Capture the cell that displays the provided text and extract its [X, Y] central coordinate. 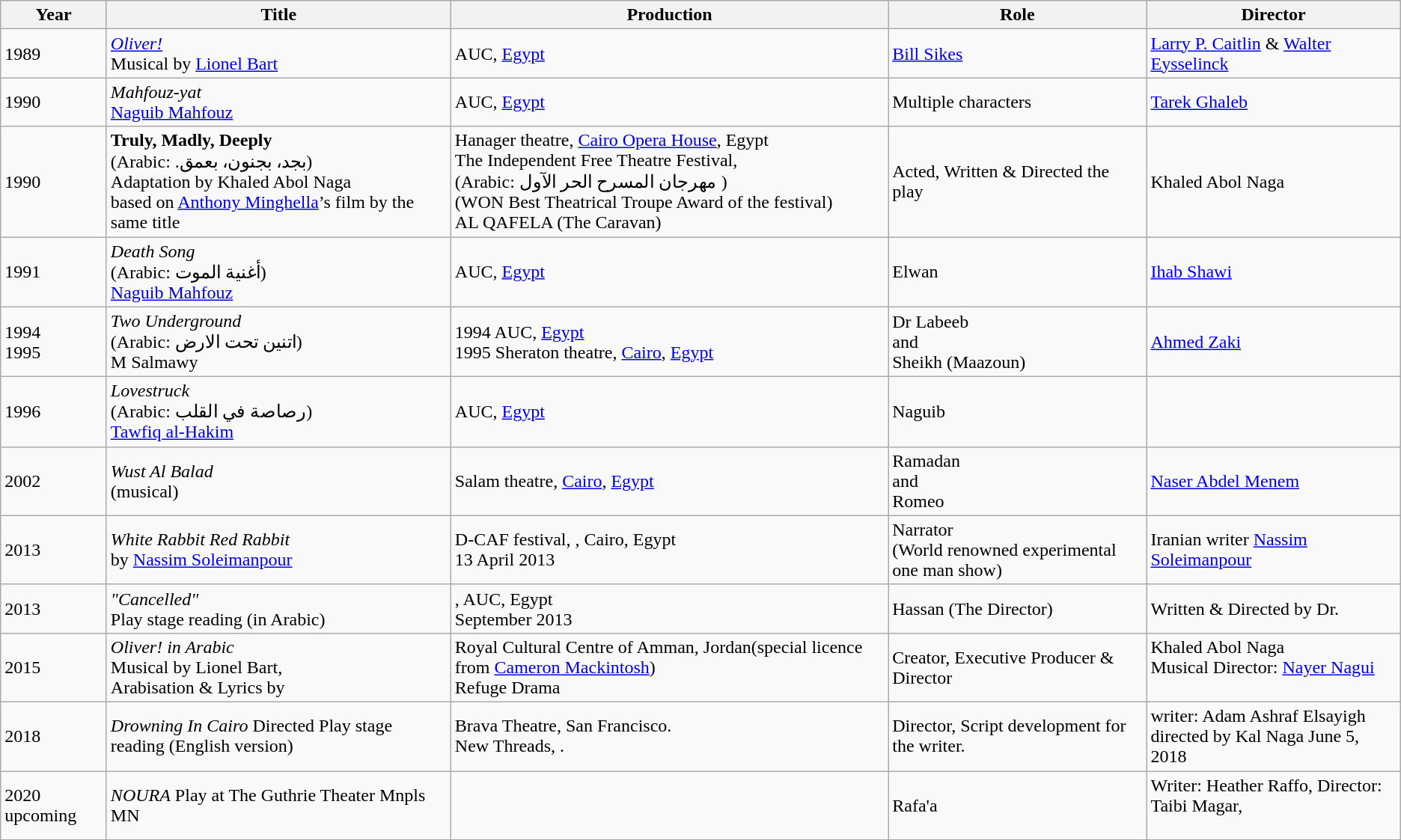
, AUC, EgyptSeptember 2013 [669, 609]
2002 [54, 481]
Role [1018, 15]
Written & Directed by Dr. [1274, 609]
Rafa'a [1018, 805]
Multiple characters [1018, 102]
1991 [54, 272]
Ihab Shawi [1274, 272]
Creator, Executive Producer & Director [1018, 667]
Two Underground(Arabic: اتنين تحت الارض)M Salmawy [278, 342]
Hassan (The Director) [1018, 609]
Brava Theatre, San Francisco.New Threads, . [669, 736]
Royal Cultural Centre of Amman, Jordan(special licence from Cameron Mackintosh)Refuge Drama [669, 667]
1994 AUC, Egypt1995 Sheraton theatre, Cairo, Egypt [669, 342]
1996 [54, 412]
RamadanandRomeo [1018, 481]
Mahfouz-yatNaguib Mahfouz [278, 102]
Oliver! in ArabicMusical by Lionel Bart,Arabisation & Lyrics by [278, 667]
Writer: Heather Raffo, Director: Taibi Magar, [1274, 805]
NOURA Play at The Guthrie Theater Mnpls MN [278, 805]
2018 [54, 736]
Khaled Abol Naga [1274, 182]
D-CAF festival, , Cairo, Egypt13 April 2013 [669, 550]
Lovestruck(Arabic: رصاصة في القلب)Tawfiq al-Hakim [278, 412]
Khaled Abol NagaMusical Director: Nayer Nagui [1274, 667]
Tarek Ghaleb [1274, 102]
Larry P. Caitlin & Walter Eysselinck [1274, 54]
2015 [54, 667]
Elwan [1018, 272]
Year [54, 15]
Iranian writer Nassim Soleimanpour [1274, 550]
2020 upcoming [54, 805]
Death Song(Arabic: أغنية الموت)Naguib Mahfouz [278, 272]
Narrator(World renowned experimental one man show) [1018, 550]
Wust Al Balad(musical) [278, 481]
19941995 [54, 342]
Truly, Madly, Deeply(Arabic: .بجد، بجنون، بعمق)Adaptation by Khaled Abol Nagabased on Anthony Minghella’s film by the same title [278, 182]
Production [669, 15]
"Cancelled"Play stage reading (in Arabic) [278, 609]
White Rabbit Red Rabbitby Nassim Soleimanpour [278, 550]
Director [1274, 15]
1989 [54, 54]
Naser Abdel Menem [1274, 481]
Title [278, 15]
Oliver!Musical by Lionel Bart [278, 54]
Dr LabeebandSheikh (Maazoun) [1018, 342]
Director, Script development for the writer. [1018, 736]
Drowning In Cairo Directed Play stage reading (English version) [278, 736]
Naguib [1018, 412]
Acted, Written & Directed the play [1018, 182]
Bill Sikes [1018, 54]
Ahmed Zaki [1274, 342]
Salam theatre, Cairo, Egypt [669, 481]
writer: Adam Ashraf Elsayighdirected by Kal Naga June 5, 2018 [1274, 736]
